For the text-containing cell, return its midpoint in (X, Y) coordinate format. 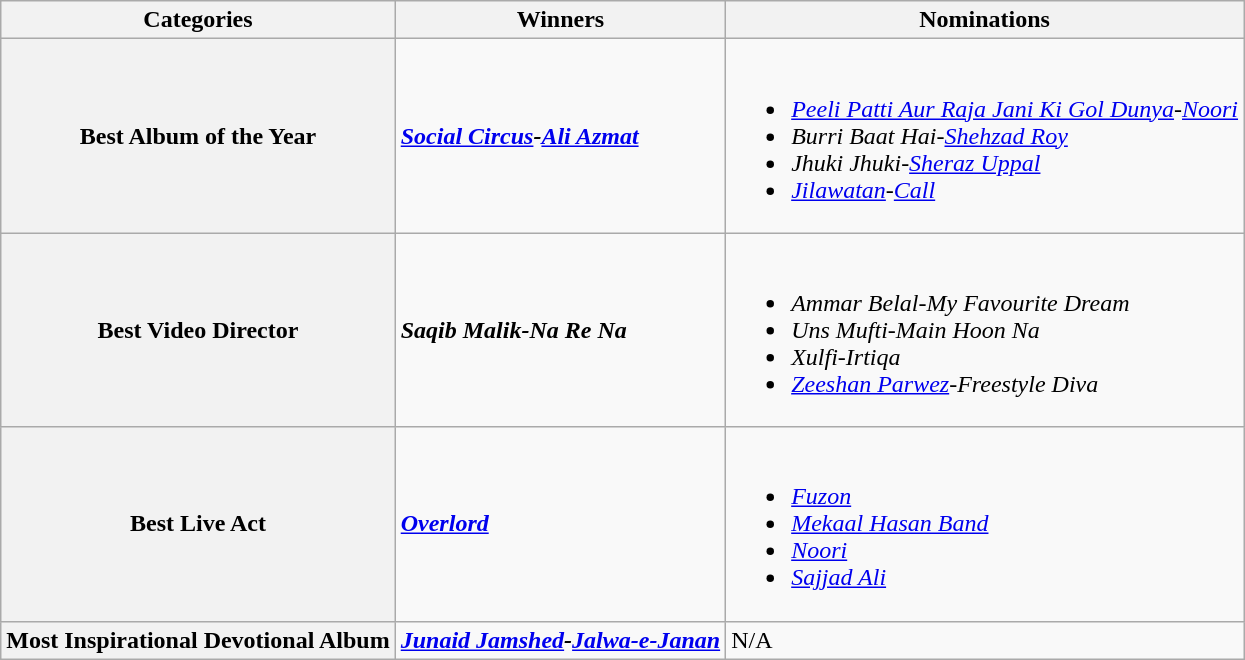
Nominations (985, 20)
N/A (985, 640)
Saqib Malik-Na Re Na (560, 330)
FuzonMekaal Hasan BandNooriSajjad Ali (985, 524)
Categories (198, 20)
Peeli Patti Aur Raja Jani Ki Gol Dunya-NooriBurri Baat Hai-Shehzad RoyJhuki Jhuki-Sheraz UppalJilawatan-Call (985, 136)
Overlord (560, 524)
Best Live Act (198, 524)
Social Circus-Ali Azmat (560, 136)
Winners (560, 20)
Most Inspirational Devotional Album (198, 640)
Best Album of the Year (198, 136)
Ammar Belal-My Favourite DreamUns Mufti-Main Hoon NaXulfi-IrtiqaZeeshan Parwez-Freestyle Diva (985, 330)
Junaid Jamshed-Jalwa-e-Janan (560, 640)
Best Video Director (198, 330)
